Return [x, y] of the center of cell containing provided text 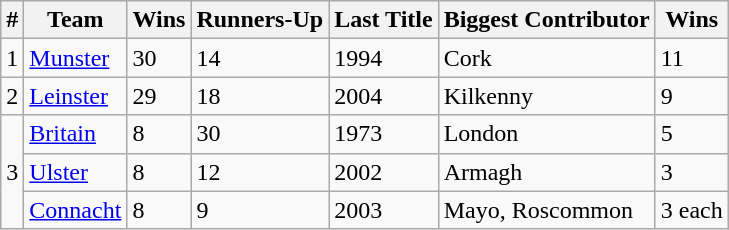
18 [260, 96]
29 [159, 96]
Biggest Contributor [546, 20]
Armagh [546, 172]
Cork [546, 58]
1 [12, 58]
Mayo, Roscommon [546, 210]
Leinster [76, 96]
Team [76, 20]
11 [692, 58]
2004 [384, 96]
Connacht [76, 210]
Munster [76, 58]
5 [692, 134]
1973 [384, 134]
Last Title [384, 20]
12 [260, 172]
14 [260, 58]
# [12, 20]
3 each [692, 210]
Runners-Up [260, 20]
London [546, 134]
Ulster [76, 172]
Kilkenny [546, 96]
1994 [384, 58]
2002 [384, 172]
Britain [76, 134]
2003 [384, 210]
2 [12, 96]
